Locate the cell with the specified text and output its [X, Y] center coordinate. 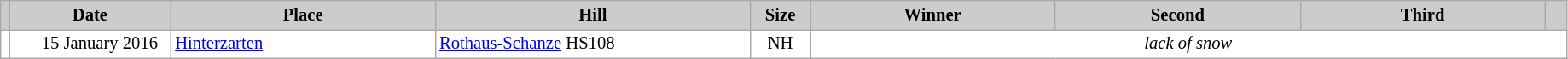
Rothaus-Schanze HS108 [593, 44]
Place [303, 15]
Second [1177, 15]
Hill [593, 15]
Size [781, 15]
Date [90, 15]
15 January 2016 [90, 44]
Winner [933, 15]
lack of snow [1188, 44]
Hinterzarten [303, 44]
Third [1423, 15]
NH [781, 44]
